Extract the (x, y) coordinate from the center of the cell holding the provided text.  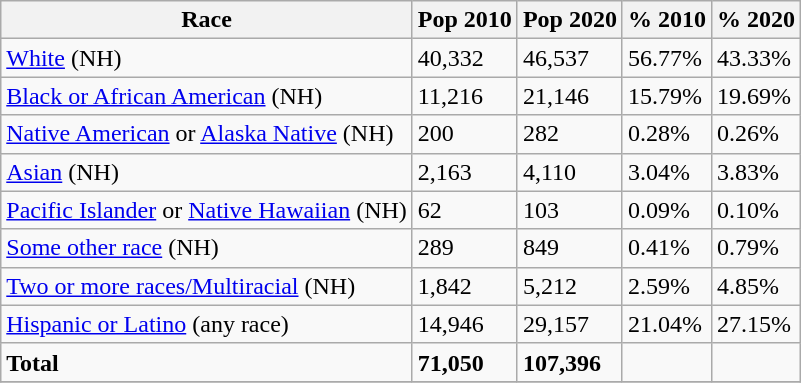
Total (207, 362)
0.79% (756, 248)
103 (570, 210)
5,212 (570, 286)
Black or African American (NH) (207, 96)
11,216 (464, 96)
Native American or Alaska Native (NH) (207, 134)
0.10% (756, 210)
62 (464, 210)
% 2010 (666, 20)
200 (464, 134)
29,157 (570, 324)
46,537 (570, 58)
849 (570, 248)
40,332 (464, 58)
4.85% (756, 286)
2.59% (666, 286)
0.41% (666, 248)
Pop 2010 (464, 20)
289 (464, 248)
0.26% (756, 134)
Pop 2020 (570, 20)
14,946 (464, 324)
282 (570, 134)
1,842 (464, 286)
21.04% (666, 324)
15.79% (666, 96)
3.04% (666, 172)
0.28% (666, 134)
Some other race (NH) (207, 248)
4,110 (570, 172)
Pacific Islander or Native Hawaiian (NH) (207, 210)
Asian (NH) (207, 172)
107,396 (570, 362)
43.33% (756, 58)
Two or more races/Multiracial (NH) (207, 286)
% 2020 (756, 20)
Race (207, 20)
White (NH) (207, 58)
71,050 (464, 362)
3.83% (756, 172)
19.69% (756, 96)
27.15% (756, 324)
21,146 (570, 96)
0.09% (666, 210)
Hispanic or Latino (any race) (207, 324)
56.77% (666, 58)
2,163 (464, 172)
